Locate the cell with the specified text and output its [X, Y] center coordinate. 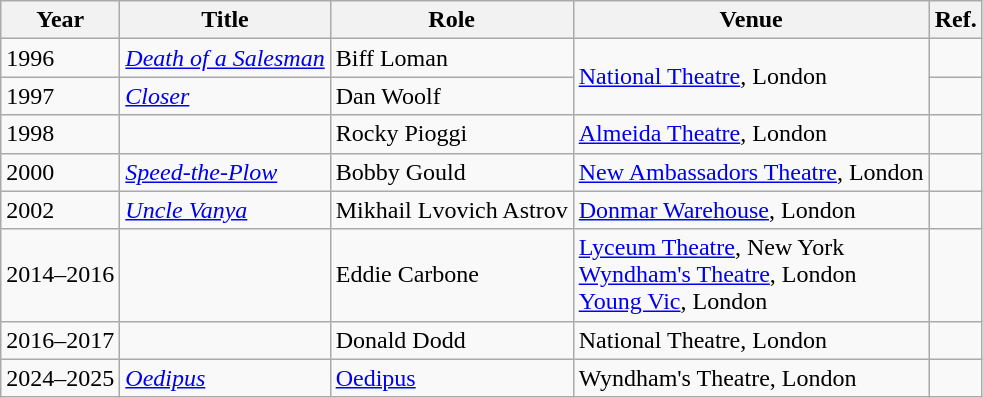
Dan Woolf [452, 96]
Eddie Carbone [452, 275]
New Ambassadors Theatre, London [751, 172]
1996 [60, 58]
Death of a Salesman [225, 58]
Year [60, 20]
Ref. [956, 20]
Lyceum Theatre, New YorkWyndham's Theatre, LondonYoung Vic, London [751, 275]
Biff Loman [452, 58]
Mikhail Lvovich Astrov [452, 210]
Venue [751, 20]
Role [452, 20]
Closer [225, 96]
1998 [60, 134]
Donmar Warehouse, London [751, 210]
2024–2025 [60, 378]
Rocky Pioggi [452, 134]
Almeida Theatre, London [751, 134]
Speed-the-Plow [225, 172]
Uncle Vanya [225, 210]
Title [225, 20]
Wyndham's Theatre, London [751, 378]
2002 [60, 210]
2000 [60, 172]
Donald Dodd [452, 340]
2014–2016 [60, 275]
1997 [60, 96]
2016–2017 [60, 340]
Bobby Gould [452, 172]
